From the cell containing the given text, extract its center point as [X, Y] coordinate. 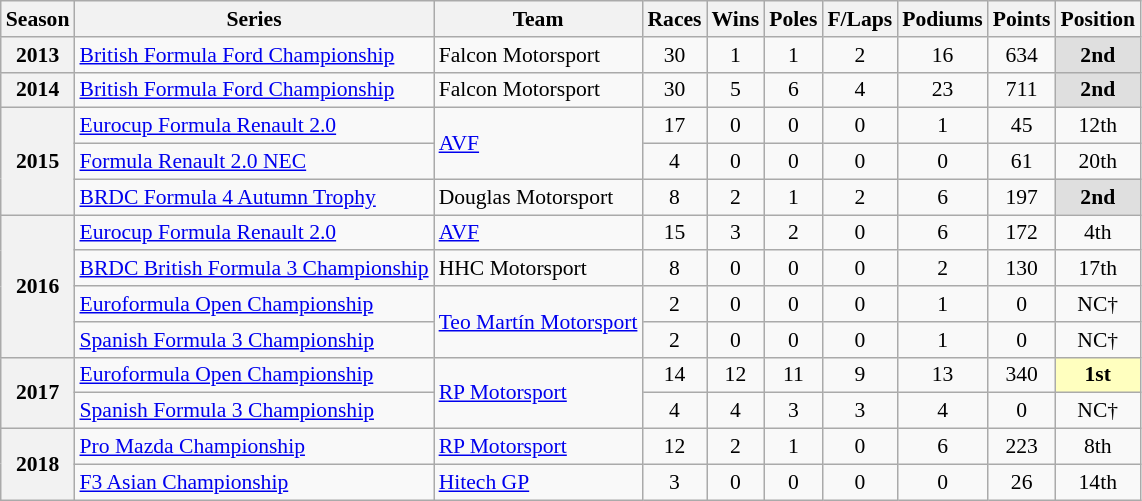
23 [942, 90]
Points [1022, 19]
Season [38, 19]
20th [1098, 162]
2015 [38, 162]
Poles [793, 19]
Formula Renault 2.0 NEC [254, 162]
2016 [38, 286]
17 [674, 126]
2013 [38, 55]
2014 [38, 90]
Podiums [942, 19]
11 [793, 375]
14th [1098, 482]
BRDC British Formula 3 Championship [254, 269]
17th [1098, 269]
Douglas Motorsport [538, 197]
15 [674, 233]
9 [860, 375]
F/Laps [860, 19]
634 [1022, 55]
2018 [38, 464]
5 [736, 90]
Teo Martín Motorsport [538, 322]
16 [942, 55]
Series [254, 19]
340 [1022, 375]
8th [1098, 447]
Hitech GP [538, 482]
223 [1022, 447]
1st [1098, 375]
F3 Asian Championship [254, 482]
172 [1022, 233]
12th [1098, 126]
26 [1022, 482]
Position [1098, 19]
197 [1022, 197]
13 [942, 375]
14 [674, 375]
Wins [736, 19]
Races [674, 19]
2017 [38, 392]
45 [1022, 126]
4th [1098, 233]
61 [1022, 162]
HHC Motorsport [538, 269]
Pro Mazda Championship [254, 447]
Team [538, 19]
BRDC Formula 4 Autumn Trophy [254, 197]
130 [1022, 269]
711 [1022, 90]
